Locate the cell with the specified text and output its (X, Y) center coordinate. 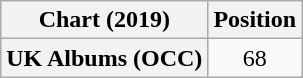
68 (255, 58)
Chart (2019) (104, 20)
UK Albums (OCC) (104, 58)
Position (255, 20)
